From the cell containing the given text, extract its center point as [x, y] coordinate. 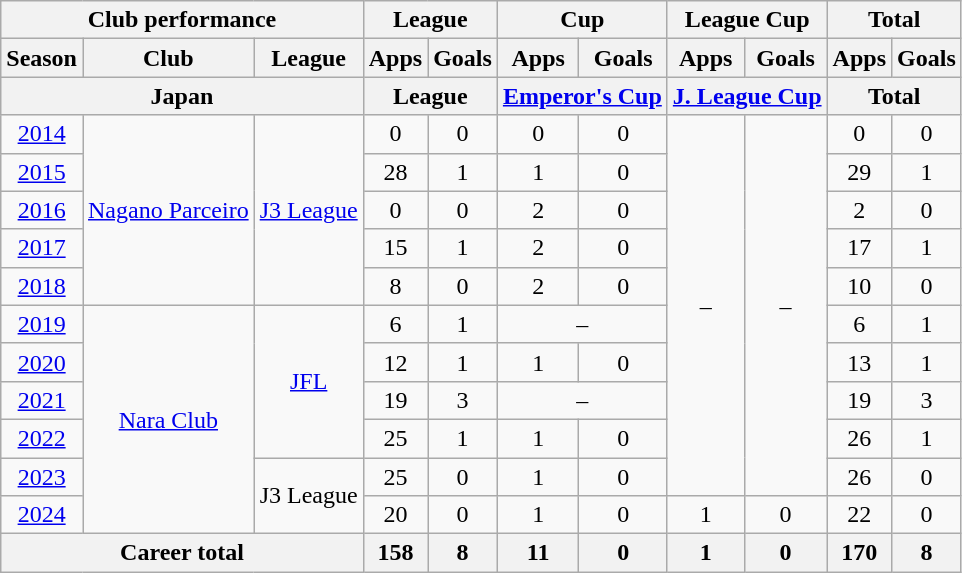
2017 [42, 248]
2015 [42, 172]
Club performance [182, 20]
10 [859, 286]
J. League Cup [747, 96]
2014 [42, 134]
League Cup [747, 20]
158 [395, 553]
JFL [308, 381]
13 [859, 362]
2023 [42, 477]
2018 [42, 286]
2020 [42, 362]
29 [859, 172]
22 [859, 515]
Season [42, 58]
17 [859, 248]
2021 [42, 400]
11 [538, 553]
Emperor's Cup [582, 96]
Nagano Parceiro [168, 210]
Nara Club [168, 419]
15 [395, 248]
2019 [42, 324]
Japan [182, 96]
28 [395, 172]
2016 [42, 210]
12 [395, 362]
Career total [182, 553]
170 [859, 553]
Cup [582, 20]
20 [395, 515]
Club [168, 58]
2024 [42, 515]
2022 [42, 438]
